Find where the given text appears and provide that cell's center as (X, Y) coordinate. 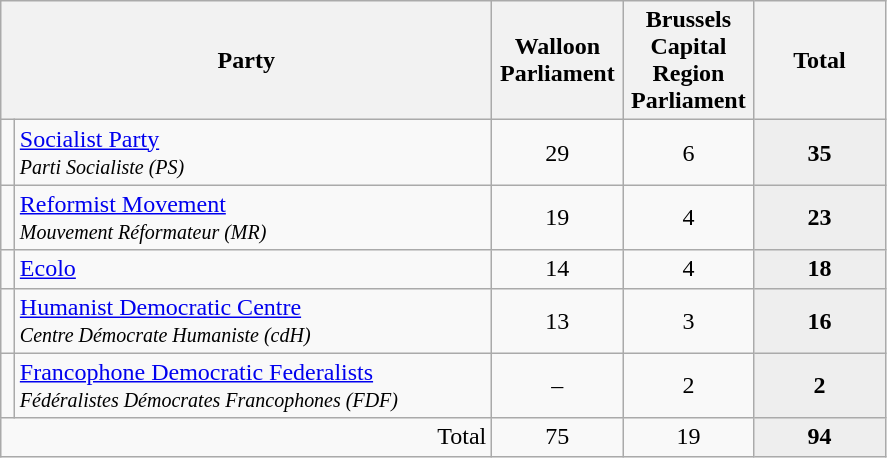
– (558, 386)
6 (688, 152)
Walloon Parliament (558, 60)
13 (558, 320)
Humanist Democratic CentreCentre Démocrate Humaniste (cdH) (252, 320)
16 (820, 320)
Francophone Democratic FederalistsFédéralistes Démocrates Francophones (FDF) (252, 386)
94 (820, 437)
18 (820, 269)
Ecolo (252, 269)
Party (246, 60)
29 (558, 152)
Reformist MovementMouvement Réformateur (MR) (252, 218)
23 (820, 218)
Brussels Capital Region Parliament (688, 60)
14 (558, 269)
3 (688, 320)
75 (558, 437)
35 (820, 152)
Socialist PartyParti Socialiste (PS) (252, 152)
